Capture the cell that displays the provided text and extract its [x, y] central coordinate. 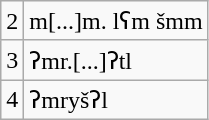
m[...]m. lʕm šmm [116, 21]
ʔmr.[...]ʔtl [116, 60]
2 [12, 21]
3 [12, 60]
ʔmryšʔl [116, 100]
4 [12, 100]
